Determine the [x, y] coordinate at the center of the cell enclosing the given text.  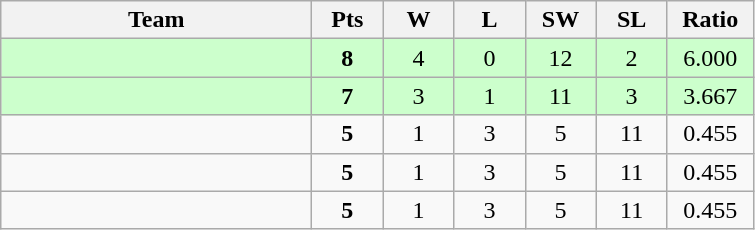
12 [560, 58]
2 [632, 58]
7 [348, 96]
Pts [348, 20]
8 [348, 58]
SW [560, 20]
L [490, 20]
SL [632, 20]
3.667 [710, 96]
Ratio [710, 20]
Team [156, 20]
0 [490, 58]
W [418, 20]
4 [418, 58]
6.000 [710, 58]
